Identify which cell holds the provided text, then report its [x, y] central coordinate. 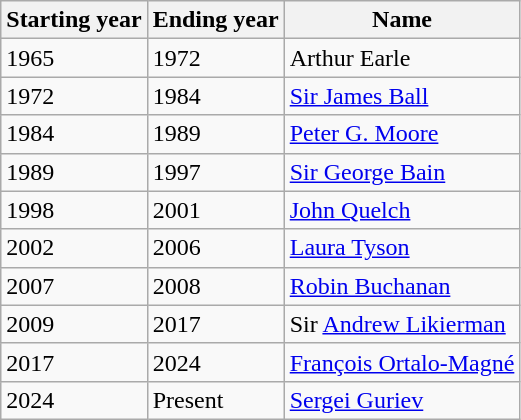
Present [216, 400]
1965 [74, 58]
Ending year [216, 20]
Sergei Guriev [402, 400]
Robin Buchanan [402, 286]
2006 [216, 248]
1997 [216, 172]
Name [402, 20]
2001 [216, 210]
Arthur Earle [402, 58]
Sir Andrew Likierman [402, 324]
2009 [74, 324]
Starting year [74, 20]
1998 [74, 210]
John Quelch [402, 210]
2002 [74, 248]
Laura Tyson [402, 248]
Sir James Ball [402, 96]
2007 [74, 286]
Sir George Bain [402, 172]
2008 [216, 286]
Peter G. Moore [402, 134]
François Ortalo-Magné [402, 362]
